From the cell containing the given text, extract its center point as [x, y] coordinate. 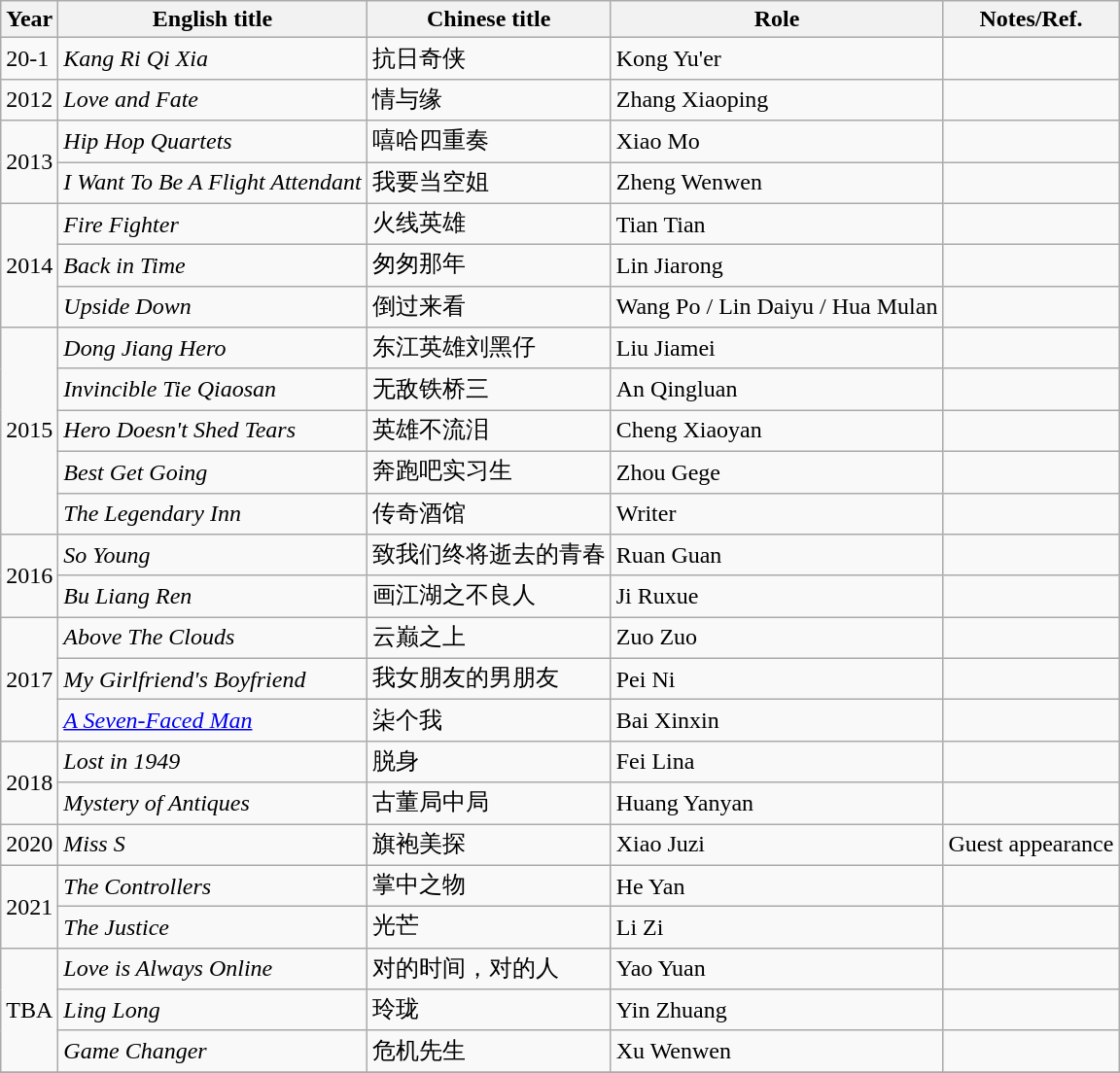
抗日奇侠 [488, 58]
Ruan Guan [777, 556]
The Justice [212, 927]
2020 [29, 846]
Guest appearance [1031, 846]
Zhou Gege [777, 472]
Zheng Wenwen [777, 183]
英雄不流泪 [488, 432]
玲珑 [488, 1011]
Mystery of Antiques [212, 803]
Fire Fighter [212, 224]
Bai Xinxin [777, 721]
Back in Time [212, 266]
柒个我 [488, 721]
2016 [29, 575]
He Yan [777, 886]
光芒 [488, 927]
A Seven-Faced Man [212, 721]
奔跑吧实习生 [488, 472]
English title [212, 19]
我要当空姐 [488, 183]
Dong Jiang Hero [212, 348]
Tian Tian [777, 224]
情与缘 [488, 99]
Year [29, 19]
The Legendary Inn [212, 513]
Chinese title [488, 19]
Xu Wenwen [777, 1052]
Writer [777, 513]
Zuo Zuo [777, 638]
Lost in 1949 [212, 762]
嘻哈四重奏 [488, 142]
致我们终将逝去的青春 [488, 556]
Hip Hop Quartets [212, 142]
2015 [29, 432]
Huang Yanyan [777, 803]
Kang Ri Qi Xia [212, 58]
Zhang Xiaoping [777, 99]
Notes/Ref. [1031, 19]
2012 [29, 99]
Yin Zhuang [777, 1011]
Fei Lina [777, 762]
2017 [29, 679]
我女朋友的男朋友 [488, 678]
Miss S [212, 846]
Li Zi [777, 927]
火线英雄 [488, 224]
20-1 [29, 58]
Xiao Mo [777, 142]
Kong Yu'er [777, 58]
2014 [29, 265]
Lin Jiarong [777, 266]
Cheng Xiaoyan [777, 432]
Best Get Going [212, 472]
古董局中局 [488, 803]
An Qingluan [777, 389]
Yao Yuan [777, 968]
掌中之物 [488, 886]
Ling Long [212, 1011]
Love and Fate [212, 99]
My Girlfriend's Boyfriend [212, 678]
传奇酒馆 [488, 513]
2018 [29, 781]
2021 [29, 906]
Wang Po / Lin Daiyu / Hua Mulan [777, 307]
脱身 [488, 762]
Pei Ni [777, 678]
Invincible Tie Qiaosan [212, 389]
对的时间，对的人 [488, 968]
无敌铁桥三 [488, 389]
旗袍美探 [488, 846]
Above The Clouds [212, 638]
2013 [29, 161]
Game Changer [212, 1052]
Role [777, 19]
倒过来看 [488, 307]
Upside Down [212, 307]
画江湖之不良人 [488, 597]
Hero Doesn't Shed Tears [212, 432]
TBA [29, 1010]
So Young [212, 556]
云巅之上 [488, 638]
The Controllers [212, 886]
东江英雄刘黑仔 [488, 348]
I Want To Be A Flight Attendant [212, 183]
危机先生 [488, 1052]
匆匆那年 [488, 266]
Xiao Juzi [777, 846]
Ji Ruxue [777, 597]
Bu Liang Ren [212, 597]
Liu Jiamei [777, 348]
Love is Always Online [212, 968]
